Capture the cell that displays the provided text and extract its [x, y] central coordinate. 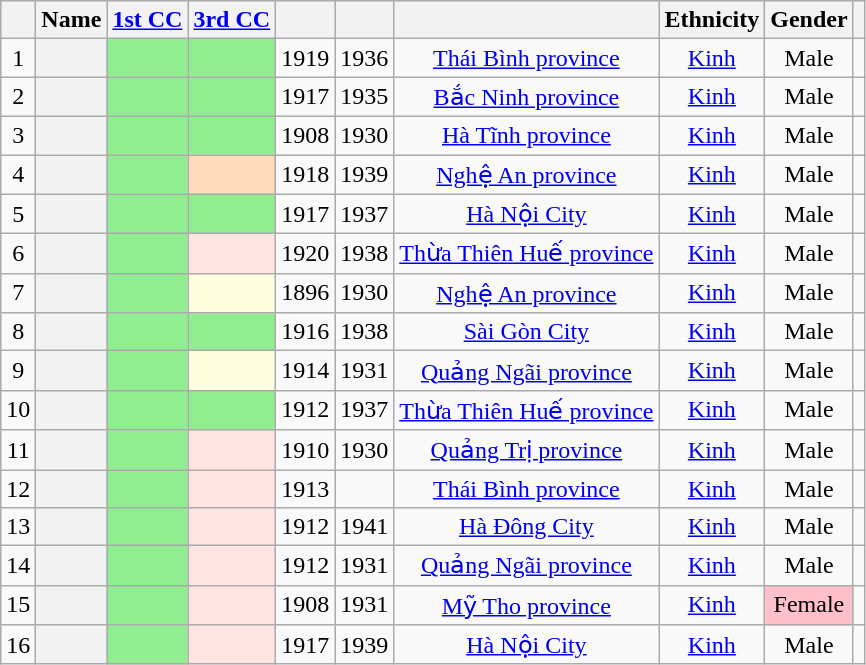
1941 [364, 527]
1st CC [148, 20]
15 [18, 605]
Hà Đông City [526, 527]
1913 [306, 489]
1896 [306, 293]
4 [18, 174]
Sài Gòn City [526, 332]
1910 [306, 450]
2 [18, 97]
3 [18, 135]
1935 [364, 97]
1 [18, 58]
1918 [306, 174]
Name [72, 20]
1936 [364, 58]
Mỹ Tho province [526, 605]
1920 [306, 254]
10 [18, 410]
9 [18, 371]
12 [18, 489]
5 [18, 214]
11 [18, 450]
7 [18, 293]
1916 [306, 332]
Ethnicity [712, 20]
16 [18, 645]
Quảng Trị province [526, 450]
1919 [306, 58]
6 [18, 254]
Female [809, 605]
Hà Tĩnh province [526, 135]
Bắc Ninh province [526, 97]
Gender [809, 20]
1914 [306, 371]
3rd CC [232, 20]
8 [18, 332]
13 [18, 527]
14 [18, 566]
